Identify which cell holds the provided text, then report its [X, Y] central coordinate. 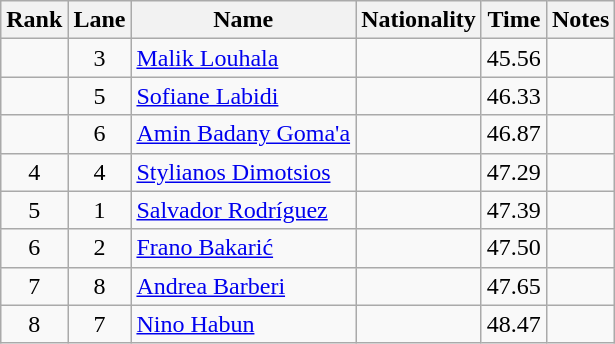
46.33 [514, 96]
Salvador Rodríguez [244, 210]
Notes [580, 20]
47.65 [514, 286]
3 [100, 58]
Time [514, 20]
Stylianos Dimotsios [244, 172]
Nino Habun [244, 324]
47.39 [514, 210]
Nationality [419, 20]
Amin Badany Goma'a [244, 134]
47.29 [514, 172]
1 [100, 210]
Rank [34, 20]
48.47 [514, 324]
2 [100, 248]
Name [244, 20]
47.50 [514, 248]
Andrea Barberi [244, 286]
Frano Bakarić [244, 248]
Sofiane Labidi [244, 96]
Malik Louhala [244, 58]
46.87 [514, 134]
Lane [100, 20]
45.56 [514, 58]
